From the cell containing the given text, extract its center point as [x, y] coordinate. 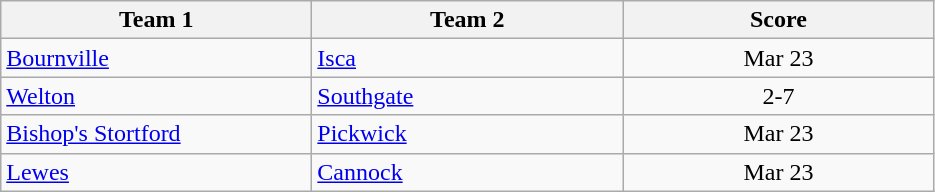
Welton [156, 96]
Isca [468, 58]
Southgate [468, 96]
2-7 [778, 96]
Bournville [156, 58]
Cannock [468, 172]
Pickwick [468, 134]
Team 2 [468, 20]
Score [778, 20]
Team 1 [156, 20]
Lewes [156, 172]
Bishop's Stortford [156, 134]
